Search for the cell housing the specified text and yield its [X, Y] center coordinate. 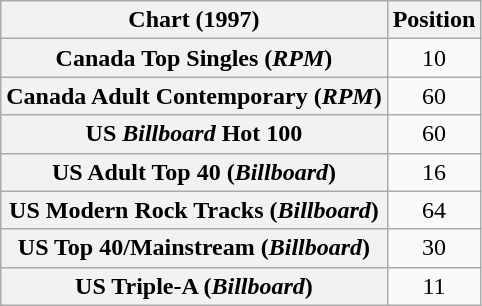
US Billboard Hot 100 [194, 134]
Canada Adult Contemporary (RPM) [194, 96]
11 [434, 286]
US Triple-A (Billboard) [194, 286]
Canada Top Singles (RPM) [194, 58]
64 [434, 210]
Chart (1997) [194, 20]
Position [434, 20]
US Adult Top 40 (Billboard) [194, 172]
US Top 40/Mainstream (Billboard) [194, 248]
30 [434, 248]
16 [434, 172]
10 [434, 58]
US Modern Rock Tracks (Billboard) [194, 210]
